Return [x, y] of the center of cell containing provided text 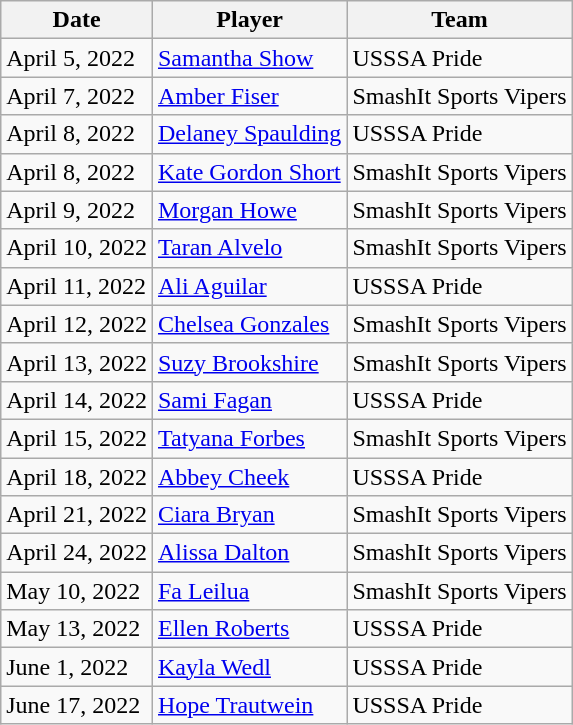
Kate Gordon Short [249, 172]
Alissa Dalton [249, 553]
May 10, 2022 [77, 591]
Team [460, 20]
Chelsea Gonzales [249, 324]
Suzy Brookshire [249, 362]
June 17, 2022 [77, 705]
Tatyana Forbes [249, 438]
Ciara Bryan [249, 515]
Samantha Show [249, 58]
June 1, 2022 [77, 667]
April 13, 2022 [77, 362]
Fa Leilua [249, 591]
Abbey Cheek [249, 477]
April 11, 2022 [77, 286]
April 21, 2022 [77, 515]
May 13, 2022 [77, 629]
April 24, 2022 [77, 553]
April 15, 2022 [77, 438]
Morgan Howe [249, 210]
April 7, 2022 [77, 96]
Date [77, 20]
Ali Aguilar [249, 286]
April 12, 2022 [77, 324]
April 9, 2022 [77, 210]
Sami Fagan [249, 400]
Taran Alvelo [249, 248]
Amber Fiser [249, 96]
Delaney Spaulding [249, 134]
April 14, 2022 [77, 400]
April 18, 2022 [77, 477]
Ellen Roberts [249, 629]
Hope Trautwein [249, 705]
April 5, 2022 [77, 58]
Kayla Wedl [249, 667]
April 10, 2022 [77, 248]
Player [249, 20]
